Search for the cell housing the specified text and yield its (X, Y) center coordinate. 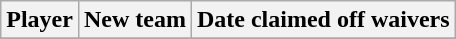
Date claimed off waivers (323, 20)
New team (134, 20)
Player (40, 20)
